Return [x, y] of the center of cell containing provided text 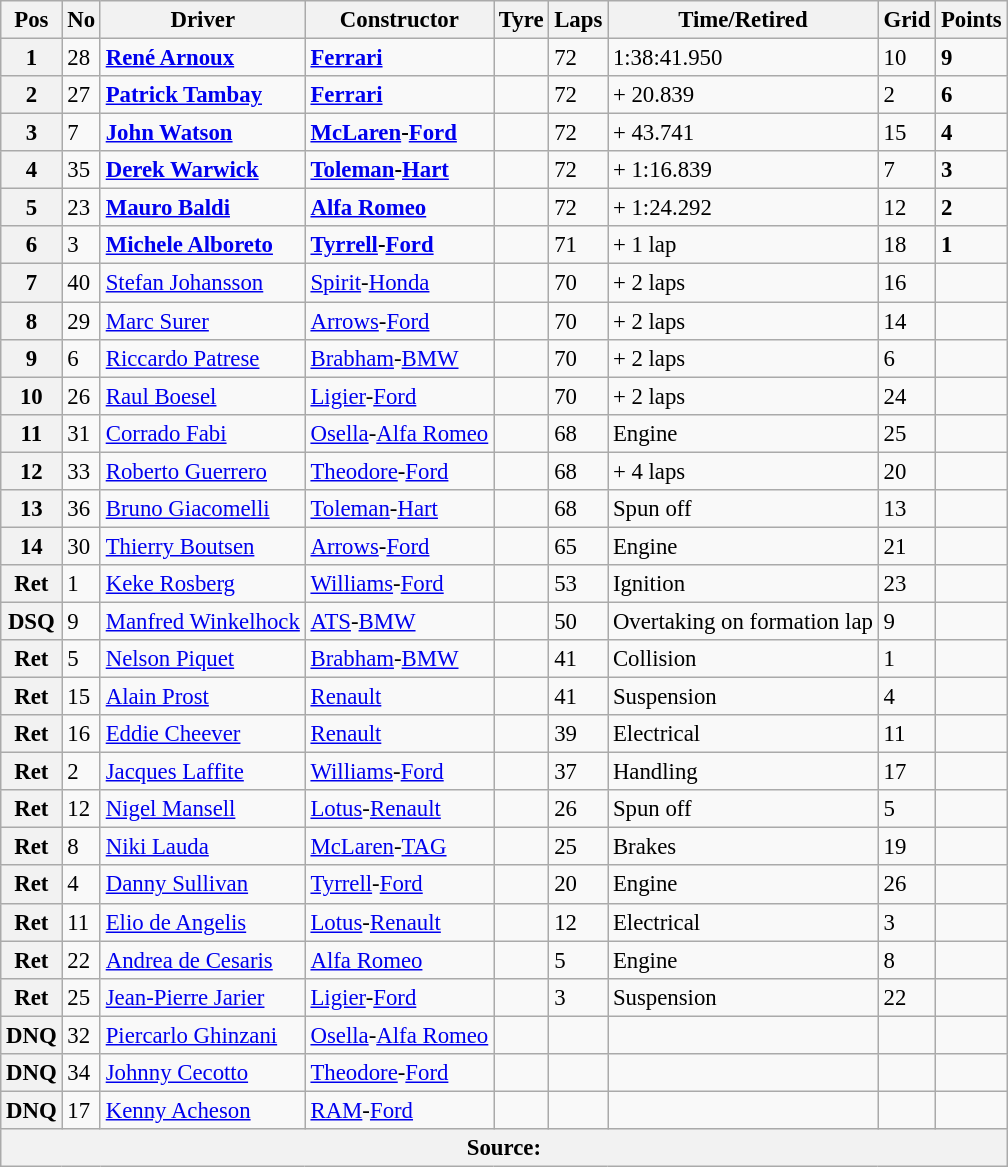
McLaren-Ford [399, 133]
50 [578, 621]
Nelson Piquet [202, 659]
Nigel Mansell [202, 809]
Overtaking on formation lap [744, 621]
1:38:41.950 [744, 58]
Manfred Winkelhock [202, 621]
Alain Prost [202, 697]
+ 4 laps [744, 471]
Handling [744, 772]
53 [578, 584]
RAM-Ford [399, 1110]
Grid [906, 20]
Piercarlo Ghinzani [202, 1035]
28 [81, 58]
+ 43.741 [744, 133]
Michele Alboreto [202, 245]
Constructor [399, 20]
29 [81, 321]
32 [81, 1035]
Jacques Laffite [202, 772]
19 [906, 847]
65 [578, 546]
40 [81, 283]
Points [972, 20]
Eddie Cheever [202, 734]
27 [81, 95]
+ 1:16.839 [744, 170]
+ 1 lap [744, 245]
DSQ [32, 621]
No [81, 20]
Jean-Pierre Jarier [202, 997]
30 [81, 546]
71 [578, 245]
33 [81, 471]
Raul Boesel [202, 396]
+ 20.839 [744, 95]
Niki Lauda [202, 847]
18 [906, 245]
37 [578, 772]
Stefan Johansson [202, 283]
Patrick Tambay [202, 95]
John Watson [202, 133]
Pos [32, 20]
Danny Sullivan [202, 885]
Elio de Angelis [202, 922]
Corrado Fabi [202, 433]
Kenny Acheson [202, 1110]
36 [81, 509]
31 [81, 433]
Johnny Cecotto [202, 1073]
McLaren-TAG [399, 847]
+ 1:24.292 [744, 208]
Mauro Baldi [202, 208]
Keke Rosberg [202, 584]
Roberto Guerrero [202, 471]
34 [81, 1073]
Tyre [522, 20]
Collision [744, 659]
35 [81, 170]
21 [906, 546]
ATS-BMW [399, 621]
Laps [578, 20]
Brakes [744, 847]
Thierry Boutsen [202, 546]
Bruno Giacomelli [202, 509]
Marc Surer [202, 321]
Time/Retired [744, 20]
René Arnoux [202, 58]
Andrea de Cesaris [202, 960]
Ignition [744, 584]
Riccardo Patrese [202, 358]
24 [906, 396]
Driver [202, 20]
39 [578, 734]
Derek Warwick [202, 170]
Spirit-Honda [399, 283]
Source: [504, 1148]
